Return [x, y] of the center of cell containing provided text 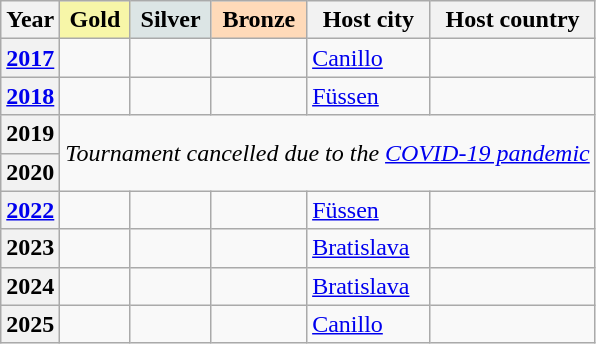
Gold [95, 20]
2022 [30, 210]
2024 [30, 286]
Year [30, 20]
Bronze [259, 20]
2023 [30, 248]
2018 [30, 96]
Tournament cancelled due to the COVID-19 pandemic [328, 153]
2019 [30, 134]
2017 [30, 58]
2020 [30, 172]
Host country [512, 20]
Silver [170, 20]
2025 [30, 324]
Host city [368, 20]
